Identify which cell holds the provided text, then report its (X, Y) central coordinate. 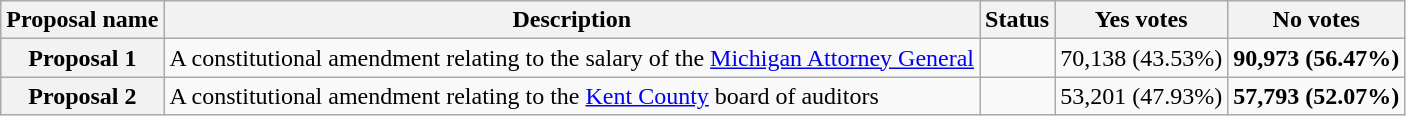
A constitutional amendment relating to the salary of the Michigan Attorney General (572, 58)
Yes votes (1142, 20)
Proposal 2 (82, 96)
A constitutional amendment relating to the Kent County board of auditors (572, 96)
Description (572, 20)
Proposal 1 (82, 58)
Proposal name (82, 20)
70,138 (43.53%) (1142, 58)
90,973 (56.47%) (1316, 58)
53,201 (47.93%) (1142, 96)
Status (1018, 20)
No votes (1316, 20)
57,793 (52.07%) (1316, 96)
